Scan for the cell matching the given text and deliver its [x, y] coordinate at center. 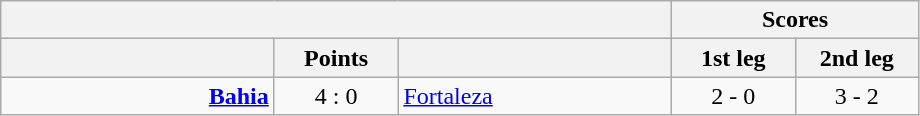
Scores [794, 20]
2 - 0 [733, 96]
4 : 0 [336, 96]
Bahia [138, 96]
1st leg [733, 58]
Points [336, 58]
2nd leg [857, 58]
Fortaleza [535, 96]
3 - 2 [857, 96]
